Pinpoint the cell where the given text exists, returning its [x, y] midpoint coordinate. 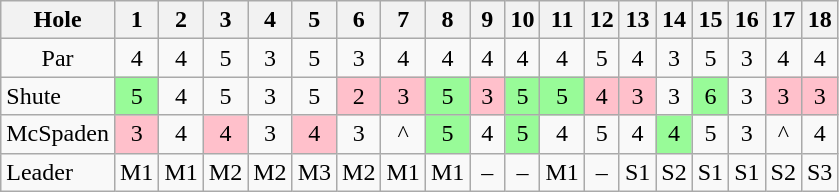
Shute [58, 96]
14 [674, 20]
7 [403, 20]
M3 [314, 172]
11 [562, 20]
8 [447, 20]
18 [819, 20]
15 [710, 20]
16 [747, 20]
Leader [58, 172]
17 [783, 20]
9 [488, 20]
13 [637, 20]
McSpaden [58, 134]
10 [522, 20]
Hole [58, 20]
12 [602, 20]
Par [58, 58]
1 [136, 20]
S3 [819, 172]
